Locate the cell with the specified text and output its [x, y] center coordinate. 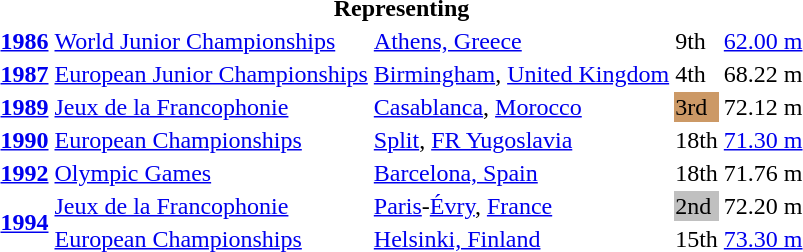
World Junior Championships [211, 41]
European Championships [211, 140]
European Junior Championships [211, 74]
9th [697, 41]
Olympic Games [211, 173]
4th [697, 74]
Casablanca, Morocco [521, 107]
Birmingham, United Kingdom [521, 74]
Split, FR Yugoslavia [521, 140]
2nd [697, 206]
Paris-Évry, France [521, 206]
Athens, Greece [521, 41]
Barcelona, Spain [521, 173]
3rd [697, 107]
